Locate the cell with the specified text and output its (X, Y) center coordinate. 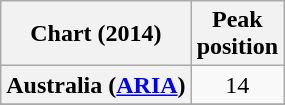
Australia (ARIA) (96, 85)
Peakposition (237, 34)
Chart (2014) (96, 34)
14 (237, 85)
